Detect which cell encompasses the target text, then output its [x, y] center coordinate. 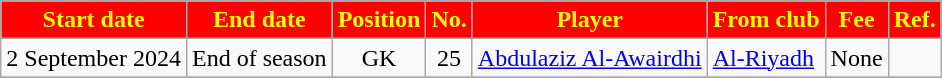
None [856, 58]
From club [766, 20]
Fee [856, 20]
2 September 2024 [94, 58]
Start date [94, 20]
Position [379, 20]
Player [590, 20]
Al-Riyadh [766, 58]
No. [449, 20]
End date [259, 20]
Abdulaziz Al-Awairdhi [590, 58]
25 [449, 58]
GK [379, 58]
End of season [259, 58]
Ref. [914, 20]
